Provide the [x, y] coordinate of the cell's center where the given text is located.  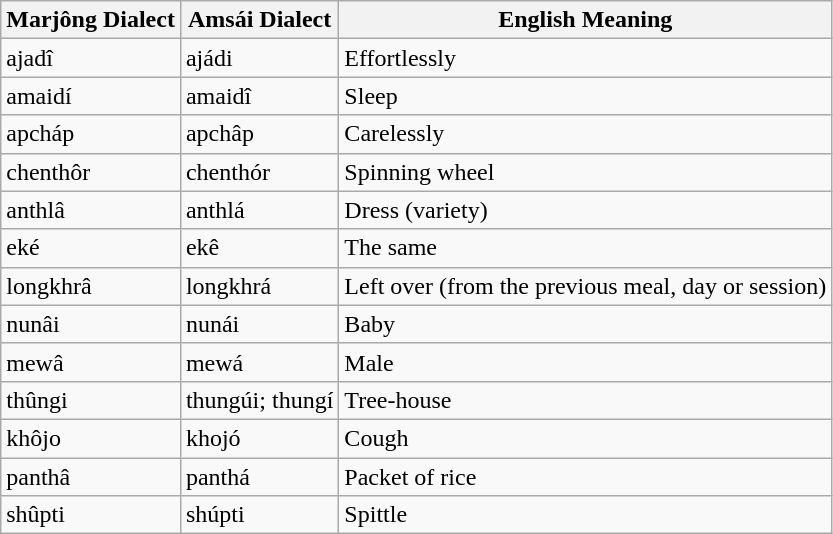
chenthôr [91, 172]
Effortlessly [586, 58]
Male [586, 362]
anthlâ [91, 210]
ajádi [259, 58]
Amsái Dialect [259, 20]
apchâp [259, 134]
Spittle [586, 515]
eké [91, 248]
Left over (from the previous meal, day or session) [586, 286]
Marjông Dialect [91, 20]
nunâi [91, 324]
Packet of rice [586, 477]
Sleep [586, 96]
The same [586, 248]
shûpti [91, 515]
Baby [586, 324]
panthá [259, 477]
khôjo [91, 438]
anthlá [259, 210]
Tree-house [586, 400]
khojó [259, 438]
shúpti [259, 515]
Spinning wheel [586, 172]
longkhrâ [91, 286]
mewá [259, 362]
amaidí [91, 96]
ekê [259, 248]
Cough [586, 438]
thungúi; thungí [259, 400]
apcháp [91, 134]
panthâ [91, 477]
longkhrá [259, 286]
English Meaning [586, 20]
amaidî [259, 96]
thûngi [91, 400]
ajadî [91, 58]
Carelessly [586, 134]
Dress (variety) [586, 210]
nunái [259, 324]
chenthór [259, 172]
mewâ [91, 362]
